Locate the cell with the specified text and output its [x, y] center coordinate. 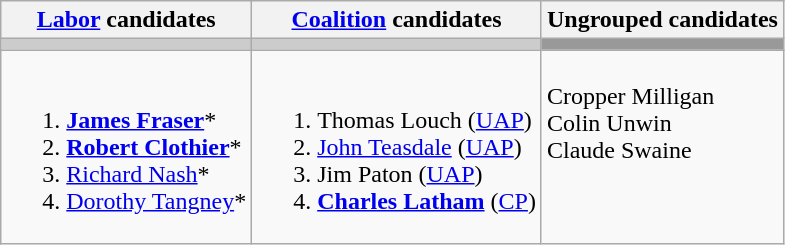
James Fraser*Robert Clothier*Richard Nash*Dorothy Tangney* [126, 147]
Cropper Milligan Colin Unwin Claude Swaine [662, 147]
Coalition candidates [397, 20]
Ungrouped candidates [662, 20]
Thomas Louch (UAP)John Teasdale (UAP)Jim Paton (UAP)Charles Latham (CP) [397, 147]
Labor candidates [126, 20]
